Identify which cell holds the provided text, then report its [X, Y] central coordinate. 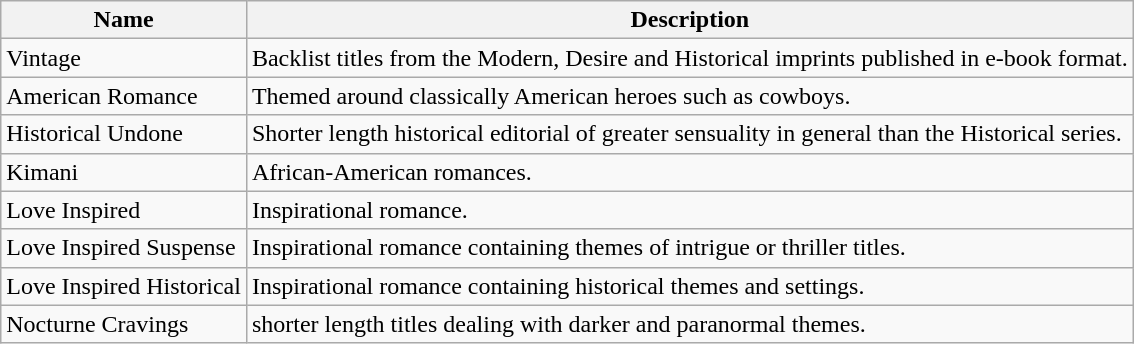
Kimani [124, 172]
Love Inspired [124, 210]
Nocturne Cravings [124, 324]
African-American romances. [690, 172]
Shorter length historical editorial of greater sensuality in general than the Historical series. [690, 134]
Inspirational romance containing themes of intrigue or thriller titles. [690, 248]
Description [690, 20]
Inspirational romance. [690, 210]
Backlist titles from the Modern, Desire and Historical imprints published in e-book format. [690, 58]
American Romance [124, 96]
Inspirational romance containing historical themes and settings. [690, 286]
Vintage [124, 58]
Themed around classically American heroes such as cowboys. [690, 96]
Love Inspired Suspense [124, 248]
Name [124, 20]
Love Inspired Historical [124, 286]
Historical Undone [124, 134]
shorter length titles dealing with darker and paranormal themes. [690, 324]
